Find where the given text appears and provide that cell's center as [x, y] coordinate. 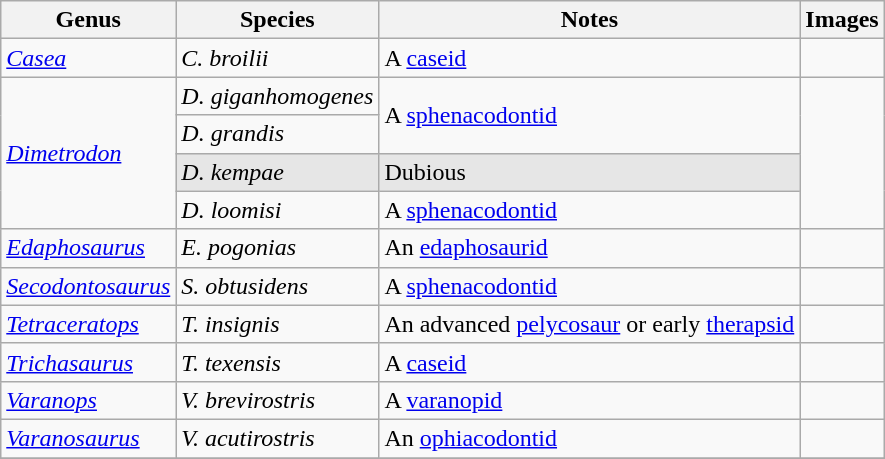
A varanopid [590, 400]
An ophiacodontid [590, 438]
Dubious [590, 172]
E. pogonias [278, 248]
Varanosaurus [88, 438]
Varanops [88, 400]
An advanced pelycosaur or early therapsid [590, 324]
Images [842, 20]
An edaphosaurid [590, 248]
V. acutirostris [278, 438]
D. kempae [278, 172]
Casea [88, 58]
Tetraceratops [88, 324]
Dimetrodon [88, 153]
D. grandis [278, 134]
D. loomisi [278, 210]
Trichasaurus [88, 362]
Notes [590, 20]
V. brevirostris [278, 400]
Secodontosaurus [88, 286]
D. giganhomogenes [278, 96]
T. texensis [278, 362]
S. obtusidens [278, 286]
Genus [88, 20]
Edaphosaurus [88, 248]
C. broilii [278, 58]
Species [278, 20]
T. insignis [278, 324]
